Provide the [X, Y] coordinate of the cell's center where the given text is located.  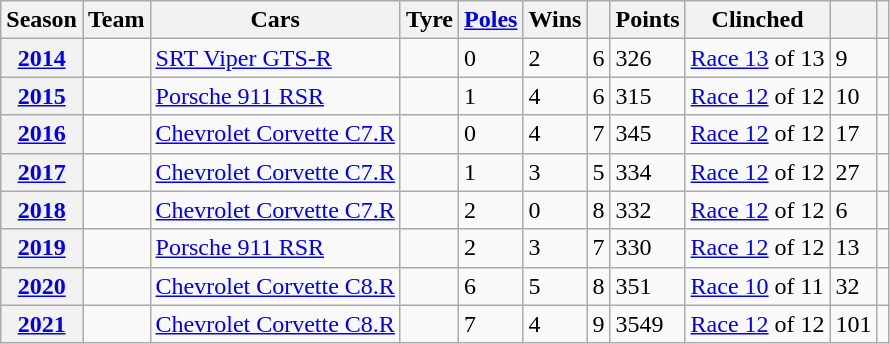
2018 [42, 210]
101 [854, 324]
13 [854, 248]
27 [854, 172]
330 [648, 248]
345 [648, 134]
2014 [42, 58]
326 [648, 58]
334 [648, 172]
2020 [42, 286]
Race 10 of 11 [758, 286]
Tyre [429, 20]
Season [42, 20]
2016 [42, 134]
Race 13 of 13 [758, 58]
Points [648, 20]
10 [854, 96]
SRT Viper GTS-R [275, 58]
Team [116, 20]
315 [648, 96]
3549 [648, 324]
2015 [42, 96]
351 [648, 286]
Cars [275, 20]
2021 [42, 324]
Clinched [758, 20]
2017 [42, 172]
17 [854, 134]
332 [648, 210]
32 [854, 286]
2019 [42, 248]
Wins [555, 20]
Poles [491, 20]
